Return the [X, Y] coordinate for the center point of the cell that contains the specified text.  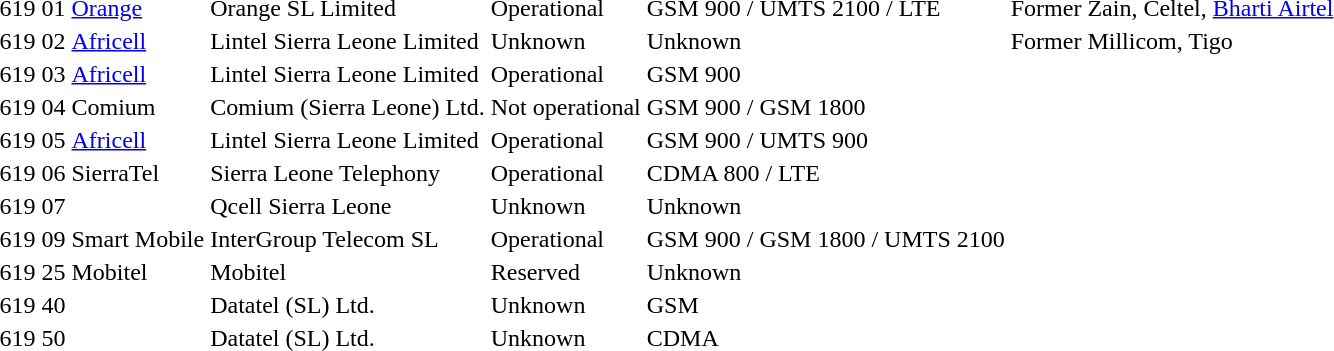
40 [54, 305]
06 [54, 173]
GSM 900 / UMTS 900 [826, 140]
25 [54, 272]
GSM [826, 305]
InterGroup Telecom SL [348, 239]
GSM 900 [826, 74]
GSM 900 / GSM 1800 [826, 107]
CDMA 800 / LTE [826, 173]
Sierra Leone Telephony [348, 173]
Reserved [566, 272]
02 [54, 41]
Qcell Sierra Leone [348, 206]
SierraTel [138, 173]
05 [54, 140]
Datatel (SL) Ltd. [348, 305]
Comium (Sierra Leone) Ltd. [348, 107]
07 [54, 206]
04 [54, 107]
Not operational [566, 107]
Comium [138, 107]
Smart Mobile [138, 239]
09 [54, 239]
GSM 900 / GSM 1800 / UMTS 2100 [826, 239]
03 [54, 74]
